Return (x, y) of the center of cell containing provided text 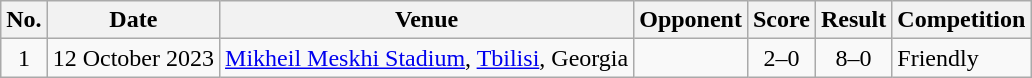
2–0 (781, 58)
Mikheil Meskhi Stadium, Tbilisi, Georgia (427, 58)
8–0 (853, 58)
1 (24, 58)
No. (24, 20)
Friendly (962, 58)
Opponent (691, 20)
Date (133, 20)
Venue (427, 20)
12 October 2023 (133, 58)
Competition (962, 20)
Result (853, 20)
Score (781, 20)
